Provide the [X, Y] coordinate of the cell's center where the given text is located.  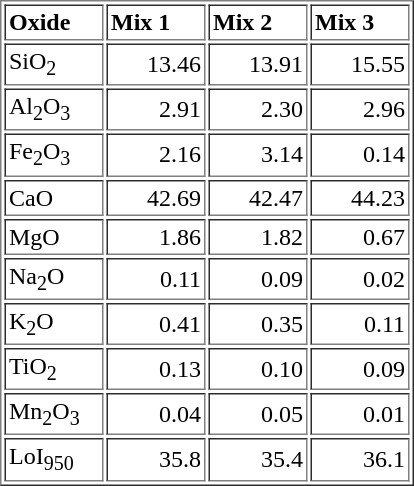
42.47 [258, 197]
SiO2 [54, 65]
Mix 2 [258, 22]
Mix 3 [360, 22]
K2O [54, 324]
0.67 [360, 236]
0.01 [360, 414]
Mn2O3 [54, 414]
13.91 [258, 65]
42.69 [156, 197]
13.46 [156, 65]
0.35 [258, 324]
Mix 1 [156, 22]
0.10 [258, 369]
0.14 [360, 155]
TiO2 [54, 369]
35.8 [156, 459]
0.05 [258, 414]
15.55 [360, 65]
CaO [54, 197]
2.30 [258, 110]
2.96 [360, 110]
0.41 [156, 324]
35.4 [258, 459]
0.02 [360, 278]
MgO [54, 236]
0.13 [156, 369]
Oxide [54, 22]
Fe2O3 [54, 155]
Al2O3 [54, 110]
36.1 [360, 459]
1.82 [258, 236]
2.91 [156, 110]
3.14 [258, 155]
1.86 [156, 236]
0.04 [156, 414]
44.23 [360, 197]
Na2O [54, 278]
2.16 [156, 155]
LoI950 [54, 459]
